Return the [x, y] coordinate for the center point of the cell that contains the specified text.  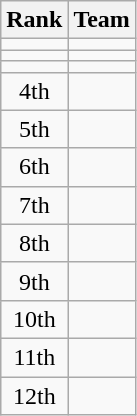
Rank [34, 20]
4th [34, 91]
8th [34, 243]
12th [34, 395]
7th [34, 205]
5th [34, 129]
10th [34, 319]
6th [34, 167]
Team [102, 20]
9th [34, 281]
11th [34, 357]
